Find where the given text appears and provide that cell's center as (X, Y) coordinate. 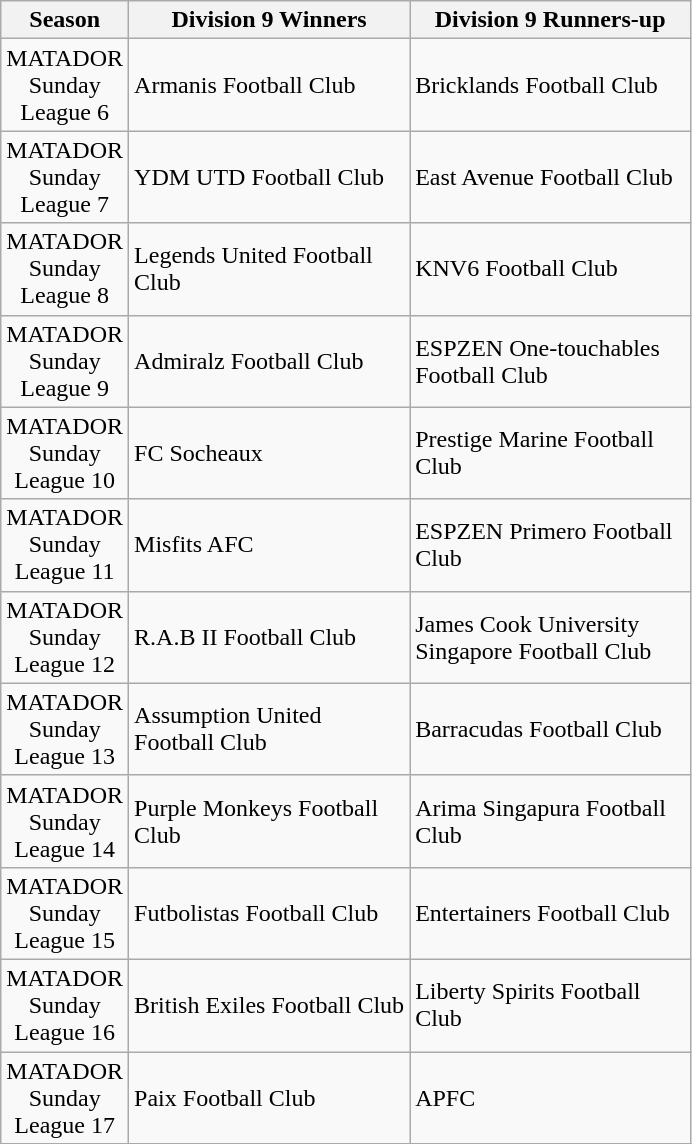
MATADOR Sunday League 8 (65, 269)
MATADOR Sunday League 15 (65, 913)
MATADOR Sunday League 10 (65, 453)
Bricklands Football Club (550, 85)
Prestige Marine Football Club (550, 453)
Liberty Spirits Football Club (550, 1005)
FC Socheaux (270, 453)
East Avenue Football Club (550, 177)
Assumption United Football Club (270, 729)
R.A.B II Football Club (270, 637)
James Cook University Singapore Football Club (550, 637)
Season (65, 20)
Paix Football Club (270, 1098)
APFC (550, 1098)
MATADOR Sunday League 7 (65, 177)
MATADOR Sunday League 13 (65, 729)
Barracudas Football Club (550, 729)
Purple Monkeys Football Club (270, 821)
Admiralz Football Club (270, 361)
MATADOR Sunday League 17 (65, 1098)
ESPZEN Primero Football Club (550, 545)
Arima Singapura Football Club (550, 821)
MATADOR Sunday League 14 (65, 821)
MATADOR Sunday League 11 (65, 545)
Futbolistas Football Club (270, 913)
Division 9 Winners (270, 20)
YDM UTD Football Club (270, 177)
British Exiles Football Club (270, 1005)
KNV6 Football Club (550, 269)
MATADOR Sunday League 16 (65, 1005)
MATADOR Sunday League 6 (65, 85)
MATADOR Sunday League 9 (65, 361)
ESPZEN One-touchables Football Club (550, 361)
Entertainers Football Club (550, 913)
Division 9 Runners-up (550, 20)
Misfits AFC (270, 545)
Legends United Football Club (270, 269)
Armanis Football Club (270, 85)
MATADOR Sunday League 12 (65, 637)
